Return the [x, y] coordinate for the center point of the cell that contains the specified text.  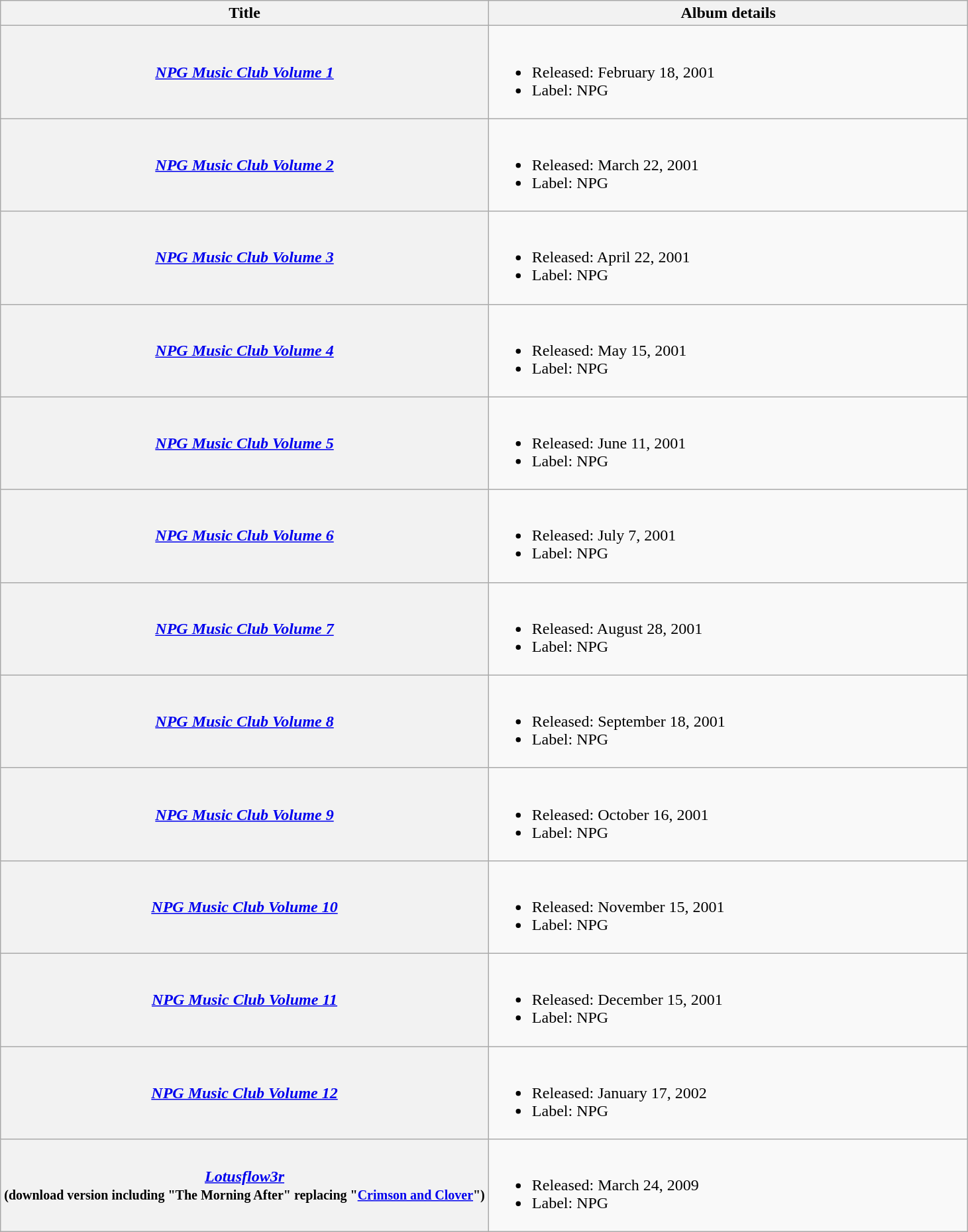
Released: August 28, 2001Label: NPG [728, 629]
Released: November 15, 2001Label: NPG [728, 907]
NPG Music Club Volume 9 [245, 814]
Released: January 17, 2002Label: NPG [728, 1093]
NPG Music Club Volume 3 [245, 258]
Released: June 11, 2001Label: NPG [728, 443]
NPG Music Club Volume 6 [245, 536]
Lotusflow3r (download version including "The Morning After" replacing "Crimson and Clover") [245, 1186]
NPG Music Club Volume 12 [245, 1093]
NPG Music Club Volume 10 [245, 907]
NPG Music Club Volume 1 [245, 72]
NPG Music Club Volume 4 [245, 350]
NPG Music Club Volume 2 [245, 165]
Released: October 16, 2001Label: NPG [728, 814]
Released: May 15, 2001Label: NPG [728, 350]
Released: February 18, 2001Label: NPG [728, 72]
NPG Music Club Volume 8 [245, 721]
Released: December 15, 2001Label: NPG [728, 1000]
Album details [728, 13]
Title [245, 13]
NPG Music Club Volume 5 [245, 443]
Released: July 7, 2001Label: NPG [728, 536]
NPG Music Club Volume 11 [245, 1000]
Released: March 22, 2001Label: NPG [728, 165]
Released: March 24, 2009Label: NPG [728, 1186]
Released: September 18, 2001Label: NPG [728, 721]
Released: April 22, 2001Label: NPG [728, 258]
NPG Music Club Volume 7 [245, 629]
